Return the (x, y) coordinate for the center point of the cell that contains the specified text.  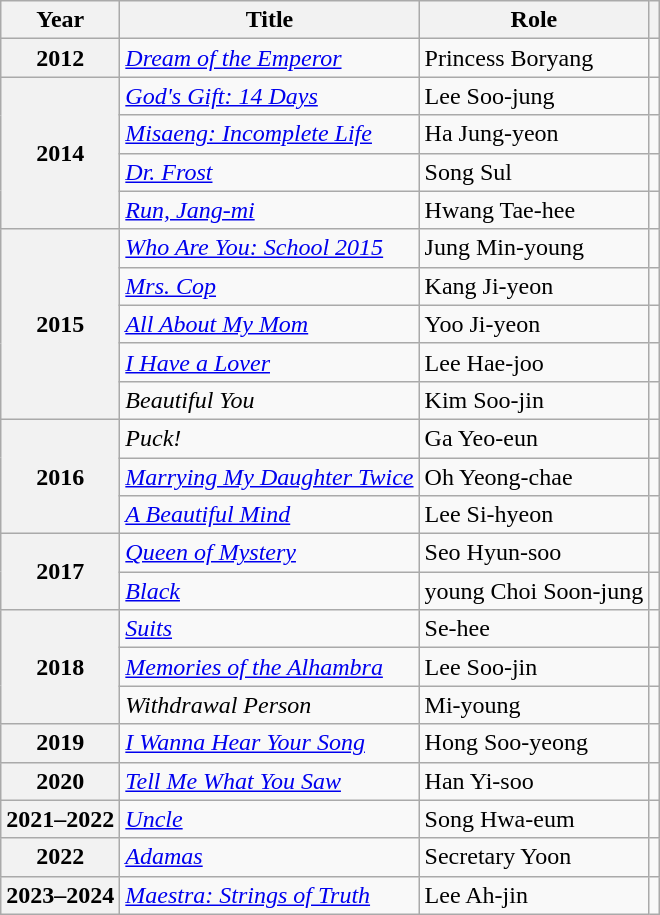
Lee Hae-joo (534, 362)
God's Gift: 14 Days (270, 96)
A Beautiful Mind (270, 515)
Oh Yeong-chae (534, 477)
Uncle (270, 819)
2015 (60, 324)
Dr. Frost (270, 172)
Se-hee (534, 629)
Black (270, 591)
All About My Mom (270, 324)
Princess Boryang (534, 58)
Mrs. Cop (270, 286)
Dream of the Emperor (270, 58)
Memories of the Alhambra (270, 667)
2017 (60, 572)
Beautiful You (270, 400)
Hong Soo-yeong (534, 743)
Suits (270, 629)
2012 (60, 58)
Run, Jang-mi (270, 210)
Puck! (270, 438)
Year (60, 20)
Hwang Tae-hee (534, 210)
Song Hwa-eum (534, 819)
Han Yi-soo (534, 781)
Marrying My Daughter Twice (270, 477)
Ha Jung-yeon (534, 134)
2019 (60, 743)
Lee Soo-jin (534, 667)
I Have a Lover (270, 362)
I Wanna Hear Your Song (270, 743)
Lee Soo-jung (534, 96)
2014 (60, 153)
Ga Yeo-eun (534, 438)
Queen of Mystery (270, 553)
young Choi Soon-jung (534, 591)
Role (534, 20)
Kim Soo-jin (534, 400)
Tell Me What You Saw (270, 781)
Secretary Yoon (534, 857)
2018 (60, 667)
2020 (60, 781)
2023–2024 (60, 895)
2021–2022 (60, 819)
Jung Min-young (534, 248)
Misaeng: Incomplete Life (270, 134)
Adamas (270, 857)
2016 (60, 476)
Yoo Ji-yeon (534, 324)
Title (270, 20)
Song Sul (534, 172)
Kang Ji-yeon (534, 286)
2022 (60, 857)
Withdrawal Person (270, 705)
Lee Si-hyeon (534, 515)
Mi-young (534, 705)
Seo Hyun-soo (534, 553)
Who Are You: School 2015 (270, 248)
Lee Ah-jin (534, 895)
Maestra: Strings of Truth (270, 895)
